Detect which cell encompasses the target text, then output its [X, Y] center coordinate. 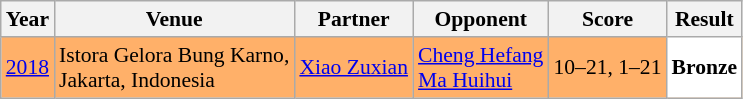
Partner [354, 19]
Result [704, 19]
Score [607, 19]
Cheng Hefang Ma Huihui [480, 68]
Opponent [480, 19]
Xiao Zuxian [354, 68]
Year [28, 19]
10–21, 1–21 [607, 68]
Bronze [704, 68]
Istora Gelora Bung Karno,Jakarta, Indonesia [174, 68]
2018 [28, 68]
Venue [174, 19]
